Pinpoint the cell where the given text exists, returning its [x, y] midpoint coordinate. 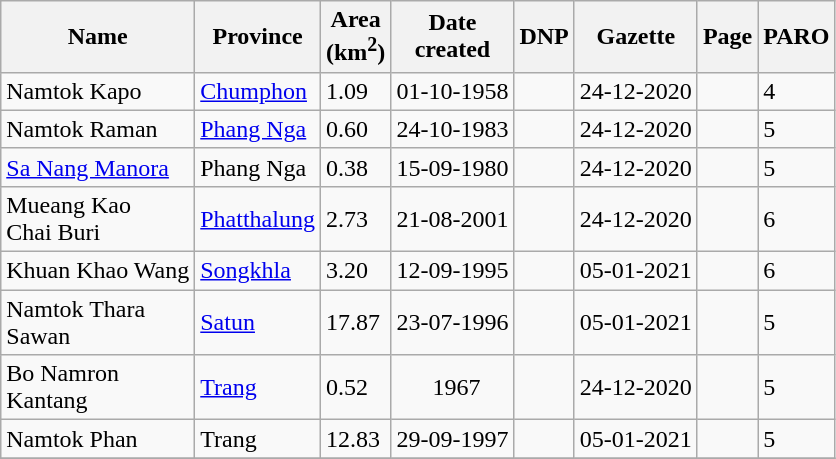
0.38 [355, 167]
Namtok Kapo [98, 91]
01-10-1958 [452, 91]
12.83 [355, 439]
Khuan Khao Wang [98, 271]
Satun [258, 322]
0.60 [355, 129]
PARO [796, 37]
Phatthalung [258, 218]
1.09 [355, 91]
21-08-2001 [452, 218]
29-09-1997 [452, 439]
4 [796, 91]
Bo NamronKantang [98, 388]
Gazette [636, 37]
Namtok TharaSawan [98, 322]
0.52 [355, 388]
Songkhla [258, 271]
Namtok Phan [98, 439]
DNP [544, 37]
3.20 [355, 271]
Province [258, 37]
Chumphon [258, 91]
12-09-1995 [452, 271]
Page [727, 37]
23-07-1996 [452, 322]
Name [98, 37]
Mueang KaoChai Buri [98, 218]
Area(km2) [355, 37]
17.87 [355, 322]
Namtok Raman [98, 129]
24-10-1983 [452, 129]
1967 [452, 388]
Datecreated [452, 37]
2.73 [355, 218]
15-09-1980 [452, 167]
Sa Nang Manora [98, 167]
